Output the (X, Y) coordinate of the center of the cell containing the given text.  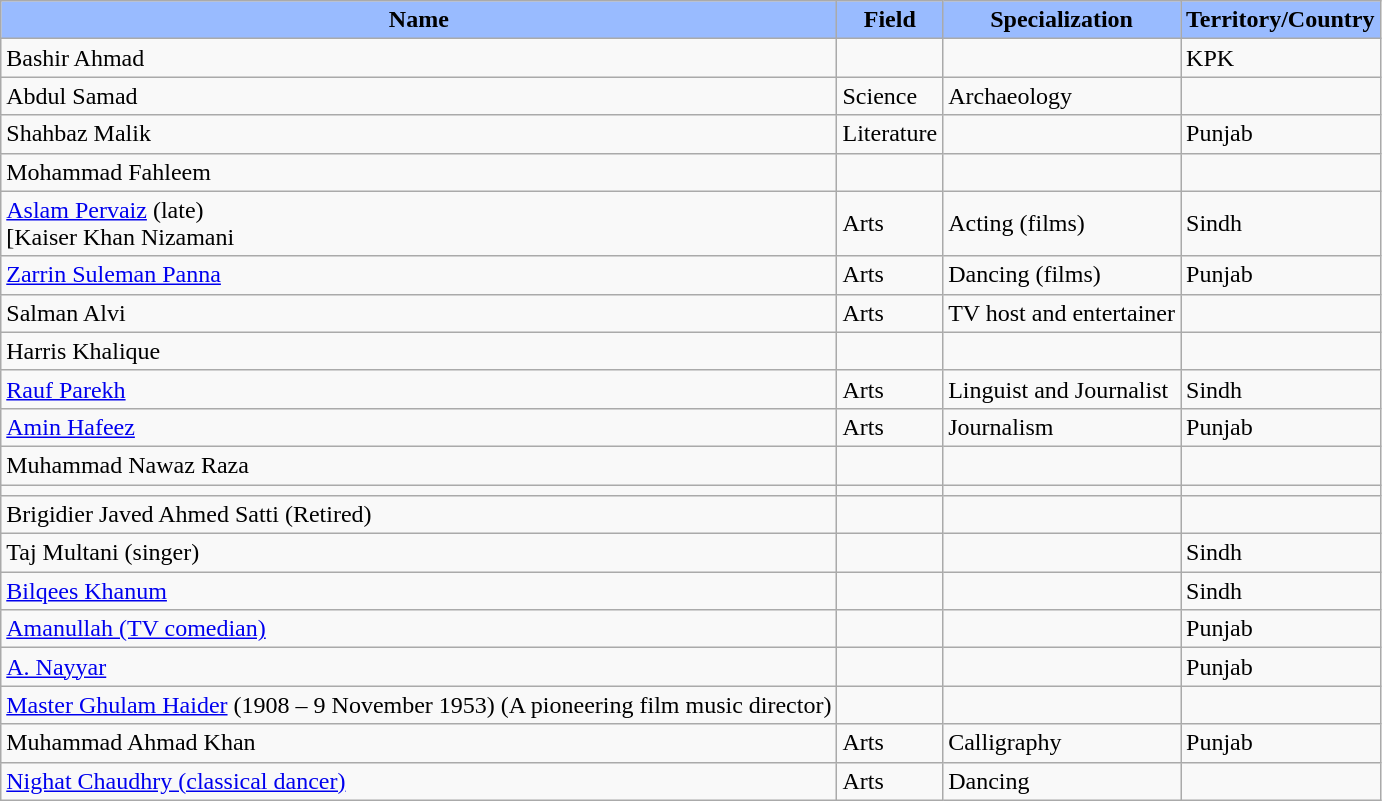
Bilqees Khanum (419, 591)
Mohammad Fahleem (419, 172)
TV host and entertainer (1062, 313)
Muhammad Nawaz Raza (419, 465)
Archaeology (1062, 96)
Name (419, 20)
Aslam Pervaiz (late)[Kaiser Khan Nizamani (419, 224)
Rauf Parekh (419, 389)
A. Nayyar (419, 667)
Bashir Ahmad (419, 58)
Salman Alvi (419, 313)
Amin Hafeez (419, 427)
Calligraphy (1062, 743)
Harris Khalique (419, 351)
Dancing (1062, 781)
Linguist and Journalist (1062, 389)
Master Ghulam Haider (1908 – 9 November 1953) (A pioneering film music director) (419, 705)
Acting (films) (1062, 224)
Muhammad Ahmad Khan (419, 743)
Zarrin Suleman Panna (419, 275)
Dancing (films) (1062, 275)
Amanullah (TV comedian) (419, 629)
Territory/Country (1280, 20)
Nighat Chaudhry (classical dancer) (419, 781)
Literature (890, 134)
Brigidier Javed Ahmed Satti (Retired) (419, 515)
KPK (1280, 58)
Taj Multani (singer) (419, 553)
Field (890, 20)
Specialization (1062, 20)
Shahbaz Malik (419, 134)
Journalism (1062, 427)
Abdul Samad (419, 96)
Science (890, 96)
